Return the [x, y] coordinate for the center point of the cell that contains the specified text.  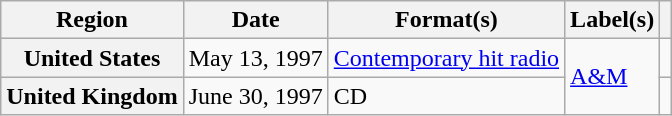
Region [92, 20]
United Kingdom [92, 96]
A&M [612, 77]
CD [446, 96]
May 13, 1997 [256, 58]
United States [92, 58]
Contemporary hit radio [446, 58]
June 30, 1997 [256, 96]
Date [256, 20]
Format(s) [446, 20]
Label(s) [612, 20]
